Determine the [x, y] coordinate at the center of the cell enclosing the given text.  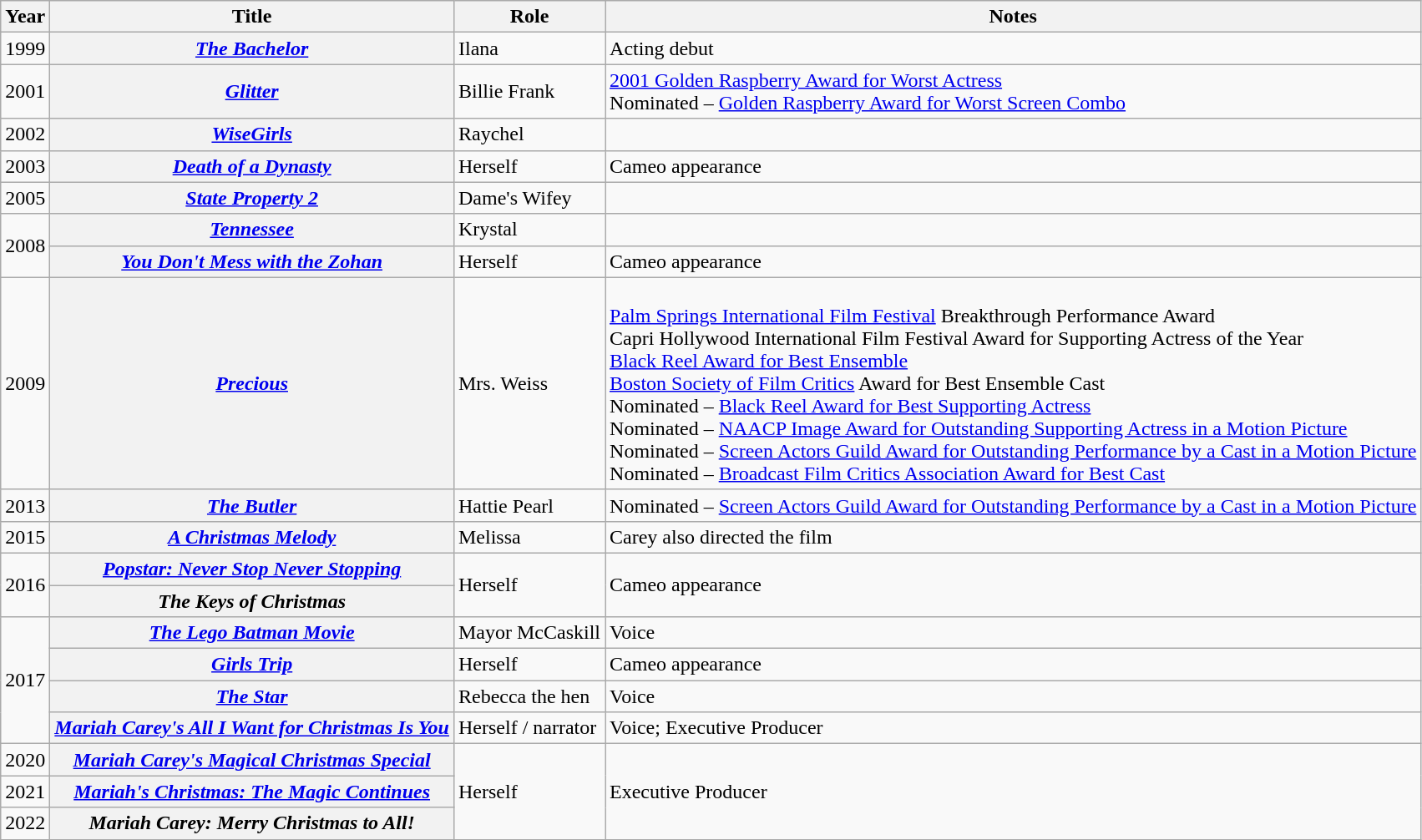
Acting debut [1014, 48]
Nominated – Screen Actors Guild Award for Outstanding Performance by a Cast in a Motion Picture [1014, 505]
Tennessee [252, 230]
Executive Producer [1014, 792]
Notes [1014, 17]
2001 Golden Raspberry Award for Worst ActressNominated – Golden Raspberry Award for Worst Screen Combo [1014, 92]
Mariah Carey: Merry Christmas to All! [252, 823]
2005 [25, 198]
Mariah's Christmas: The Magic Continues [252, 792]
WiseGirls [252, 134]
2015 [25, 537]
2013 [25, 505]
2002 [25, 134]
Melissa [529, 537]
2021 [25, 792]
Girls Trip [252, 665]
Mrs. Weiss [529, 383]
2001 [25, 92]
Popstar: Never Stop Never Stopping [252, 569]
The Bachelor [252, 48]
Ilana [529, 48]
Precious [252, 383]
Krystal [529, 230]
Year [25, 17]
Raychel [529, 134]
Voice; Executive Producer [1014, 728]
The Lego Batman Movie [252, 633]
Mariah Carey's Magical Christmas Special [252, 760]
2016 [25, 584]
State Property 2 [252, 198]
Role [529, 17]
The Butler [252, 505]
The Star [252, 696]
Rebecca the hen [529, 696]
You Don't Mess with the Zohan [252, 261]
Herself / narrator [529, 728]
Carey also directed the film [1014, 537]
2020 [25, 760]
Hattie Pearl [529, 505]
Glitter [252, 92]
Title [252, 17]
The Keys of Christmas [252, 600]
2017 [25, 681]
Mayor McCaskill [529, 633]
A Christmas Melody [252, 537]
2022 [25, 823]
Dame's Wifey [529, 198]
Billie Frank [529, 92]
2003 [25, 166]
Death of a Dynasty [252, 166]
2008 [25, 245]
2009 [25, 383]
1999 [25, 48]
Mariah Carey's All I Want for Christmas Is You [252, 728]
